Return (x, y) of the center of cell containing provided text 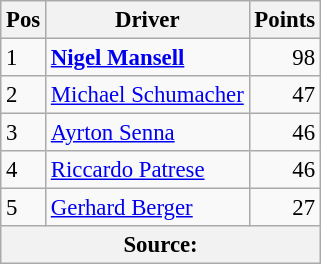
47 (284, 95)
5 (24, 208)
2 (24, 95)
Nigel Mansell (148, 58)
98 (284, 58)
Gerhard Berger (148, 208)
4 (24, 170)
Driver (148, 20)
27 (284, 208)
Ayrton Senna (148, 133)
Riccardo Patrese (148, 170)
Pos (24, 20)
Source: (161, 245)
3 (24, 133)
Points (284, 20)
1 (24, 58)
Michael Schumacher (148, 95)
